Determine the [X, Y] coordinate at the center of the cell enclosing the given text.  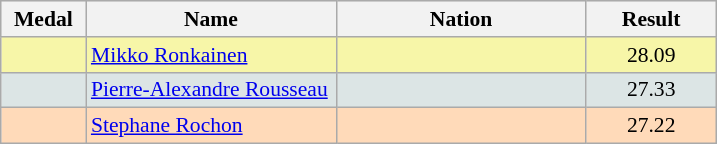
Mikko Ronkainen [211, 55]
Pierre-Alexandre Rousseau [211, 90]
Medal [44, 19]
Name [211, 19]
Stephane Rochon [211, 126]
27.22 [651, 126]
Result [651, 19]
Nation [461, 19]
28.09 [651, 55]
27.33 [651, 90]
